Return the (x, y) coordinate for the center point of the cell that contains the specified text.  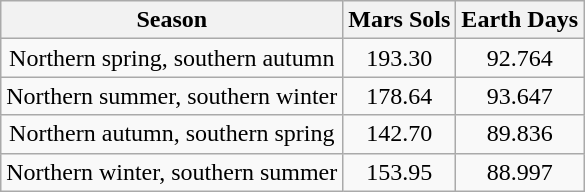
Northern summer, southern winter (172, 96)
92.764 (520, 58)
88.997 (520, 172)
93.647 (520, 96)
Northern spring, southern autumn (172, 58)
178.64 (400, 96)
Mars Sols (400, 20)
Season (172, 20)
Northern autumn, southern spring (172, 134)
142.70 (400, 134)
153.95 (400, 172)
193.30 (400, 58)
Earth Days (520, 20)
89.836 (520, 134)
Northern winter, southern summer (172, 172)
